Identify which cell holds the provided text, then report its [x, y] central coordinate. 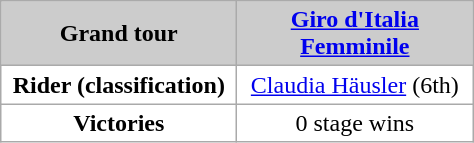
Claudia Häusler (6th) [355, 85]
Grand tour [119, 34]
Victories [119, 123]
0 stage wins [355, 123]
Rider (classification) [119, 85]
Giro d'Italia Femminile [355, 34]
